From the cell containing the given text, extract its center point as [X, Y] coordinate. 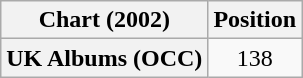
UK Albums (OCC) [104, 58]
Chart (2002) [104, 20]
138 [255, 58]
Position [255, 20]
